Pinpoint the cell where the given text exists, returning its [x, y] midpoint coordinate. 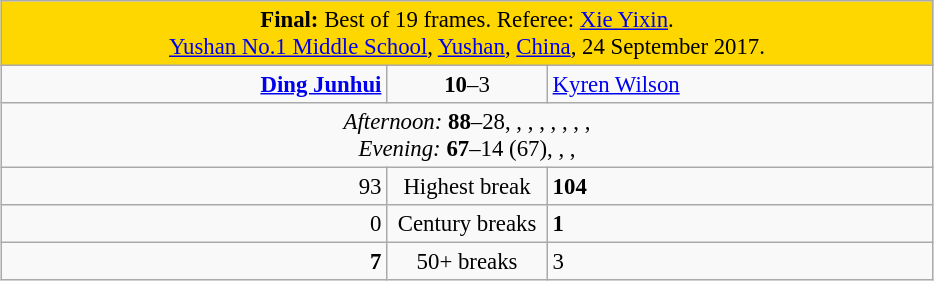
104 [740, 187]
10–3 [468, 85]
50+ breaks [468, 262]
Final: Best of 19 frames. Referee: Xie Yixin.Yushan No.1 Middle School, Yushan, China, 24 September 2017. [467, 34]
0 [194, 224]
Afternoon: 88–28, , , , , , , , Evening: 67–14 (67), , , [467, 136]
Century breaks [468, 224]
1 [740, 224]
3 [740, 262]
7 [194, 262]
Highest break [468, 187]
93 [194, 187]
Ding Junhui [194, 85]
Kyren Wilson [740, 85]
